Capture the cell that displays the provided text and extract its [X, Y] central coordinate. 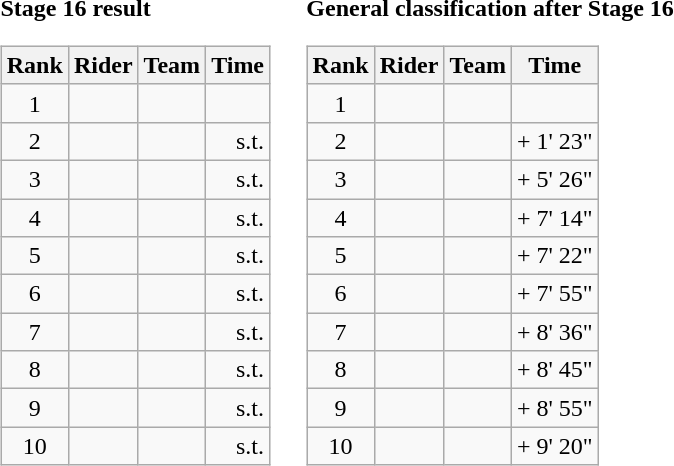
+ 8' 36" [554, 332]
+ 7' 14" [554, 217]
+ 8' 55" [554, 408]
+ 5' 26" [554, 179]
+ 7' 55" [554, 294]
+ 9' 20" [554, 446]
+ 7' 22" [554, 256]
+ 8' 45" [554, 370]
+ 1' 23" [554, 141]
